For the text-containing cell, return its midpoint in (x, y) coordinate format. 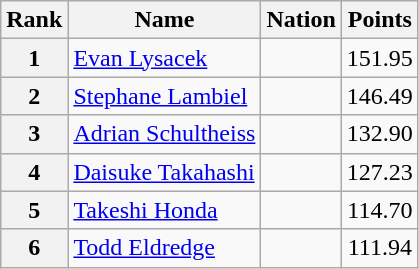
132.90 (380, 134)
146.49 (380, 96)
5 (34, 210)
Evan Lysacek (164, 58)
6 (34, 248)
Nation (301, 20)
Stephane Lambiel (164, 96)
Takeshi Honda (164, 210)
114.70 (380, 210)
Todd Eldredge (164, 248)
151.95 (380, 58)
111.94 (380, 248)
Points (380, 20)
4 (34, 172)
Rank (34, 20)
1 (34, 58)
127.23 (380, 172)
3 (34, 134)
Adrian Schultheiss (164, 134)
Daisuke Takahashi (164, 172)
2 (34, 96)
Name (164, 20)
